Return (X, Y) of the center of cell containing provided text 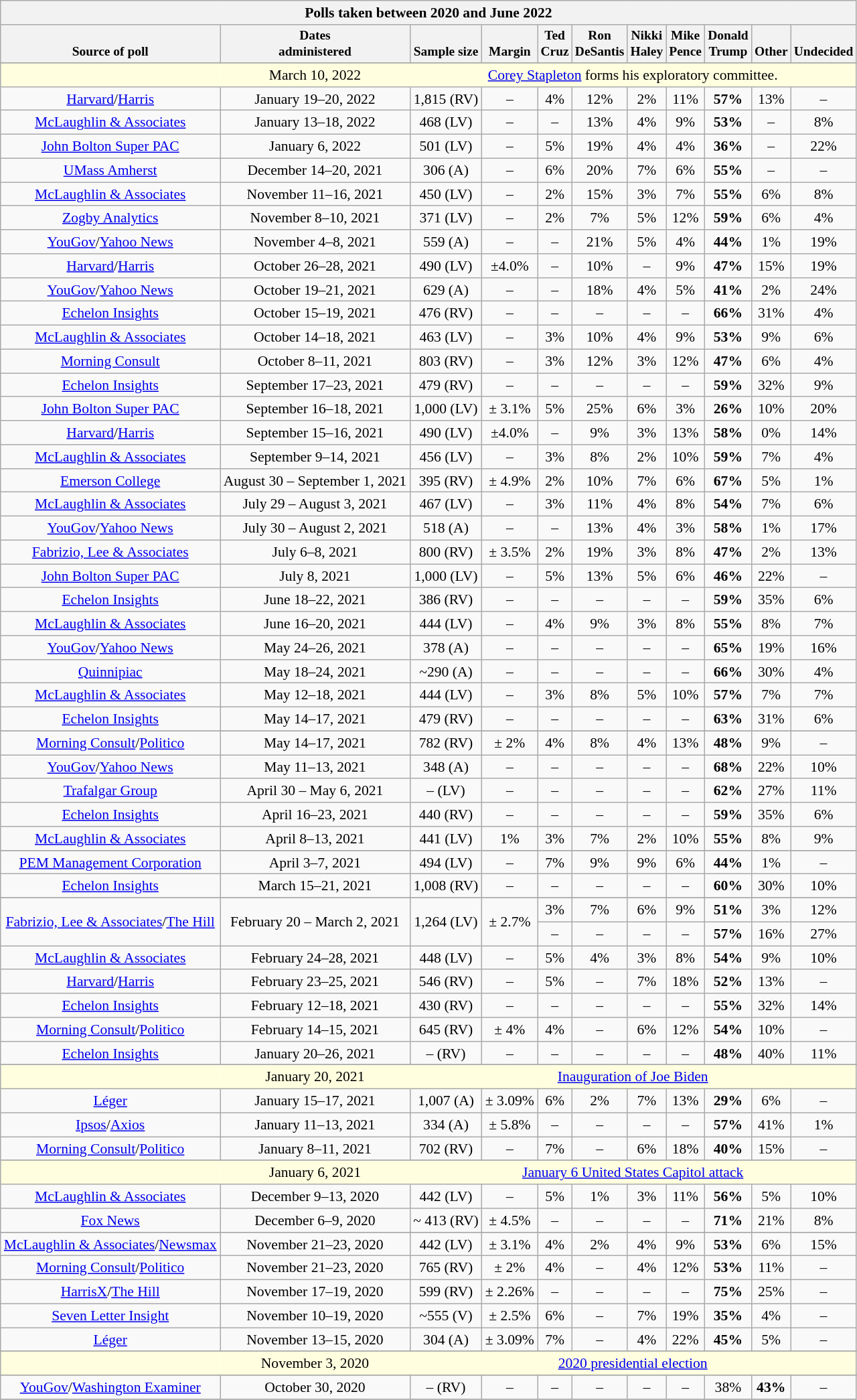
May 12–18, 2021 (315, 695)
± 2.26% (510, 1292)
803 (RV) (446, 362)
Other (771, 44)
26% (728, 409)
306 (A) (446, 170)
RonDeSantis (600, 44)
43% (771, 1387)
71% (728, 1220)
± 4.5% (510, 1220)
June 18–22, 2021 (315, 600)
501 (LV) (446, 147)
Morning Consult (110, 362)
December 9–13, 2020 (315, 1196)
Polls taken between 2020 and June 2022 (428, 13)
1,007 (A) (446, 1101)
April 8–13, 2021 (315, 839)
29% (728, 1101)
518 (A) (446, 529)
45% (728, 1340)
800 (RV) (446, 552)
782 (RV) (446, 744)
36% (728, 147)
NikkiHaley (647, 44)
2020 presidential election (633, 1364)
November 13–15, 2020 (315, 1340)
52% (728, 982)
430 (RV) (446, 1005)
Quinnipiac (110, 672)
April 30 – May 6, 2021 (315, 791)
Datesadministered (315, 44)
January 8–11, 2021 (315, 1149)
September 17–23, 2021 (315, 385)
468 (LV) (446, 123)
HarrisX/The Hill (110, 1292)
476 (RV) (446, 313)
March 10, 2022 (315, 75)
October 19–21, 2021 (315, 290)
July 8, 2021 (315, 576)
Fabrizio, Lee & Associates (110, 552)
November 10–19, 2020 (315, 1316)
0% (771, 433)
January 11–13, 2021 (315, 1125)
January 20, 2021 (315, 1077)
334 (A) (446, 1125)
463 (LV) (446, 338)
371 (LV) (446, 218)
Zogby Analytics (110, 218)
~290 (A) (446, 672)
629 (A) (446, 290)
599 (RV) (446, 1292)
1,008 (RV) (446, 886)
May 11–13, 2021 (315, 767)
1,264 (LV) (446, 922)
Inauguration of Joe Biden (633, 1077)
Source of poll (110, 44)
December 6–9, 2020 (315, 1220)
October 8–11, 2021 (315, 362)
348 (A) (446, 767)
494 (LV) (446, 863)
January 13–18, 2022 (315, 123)
~ 413 (RV) (446, 1220)
UMass Amherst (110, 170)
January 20–26, 2021 (315, 1054)
± 4.9% (510, 481)
November 17–19, 2020 (315, 1292)
Fabrizio, Lee & Associates/The Hill (110, 922)
July 6–8, 2021 (315, 552)
75% (728, 1292)
January 6, 2022 (315, 147)
62% (728, 791)
October 14–18, 2021 (315, 338)
± 5.8% (510, 1125)
October 15–19, 2021 (315, 313)
TedCruz (554, 44)
Margin (510, 44)
July 29 – August 3, 2021 (315, 504)
– (LV) (446, 791)
68% (728, 767)
March 15–21, 2021 (315, 886)
441 (LV) (446, 839)
448 (LV) (446, 958)
± 2.7% (510, 922)
456 (LV) (446, 457)
July 30 – August 2, 2021 (315, 529)
June 16–20, 2021 (315, 624)
January 15–17, 2021 (315, 1101)
304 (A) (446, 1340)
February 23–25, 2021 (315, 982)
May 24–26, 2021 (315, 648)
67% (728, 481)
60% (728, 886)
546 (RV) (446, 982)
January 19–20, 2022 (315, 99)
Seven Letter Insight (110, 1316)
April 3–7, 2021 (315, 863)
September 16–18, 2021 (315, 409)
378 (A) (446, 648)
YouGov/Washington Examiner (110, 1387)
February 24–28, 2021 (315, 958)
October 26–28, 2021 (315, 266)
McLaughlin & Associates/Newsmax (110, 1245)
± 2.5% (510, 1316)
645 (RV) (446, 1030)
PEM Management Corporation (110, 863)
559 (A) (446, 242)
November 3, 2020 (315, 1364)
Corey Stapleton forms his exploratory committee. (633, 75)
Trafalgar Group (110, 791)
702 (RV) (446, 1149)
September 15–16, 2021 (315, 433)
Undecided (824, 44)
May 18–24, 2021 (315, 672)
~555 (V) (446, 1316)
395 (RV) (446, 481)
Fox News (110, 1220)
765 (RV) (446, 1268)
November 11–16, 2021 (315, 194)
February 12–18, 2021 (315, 1005)
MikePence (686, 44)
November 4–8, 2021 (315, 242)
Emerson College (110, 481)
467 (LV) (446, 504)
April 16–23, 2021 (315, 815)
October 30, 2020 (315, 1387)
December 14–20, 2021 (315, 170)
DonaldTrump (728, 44)
17% (824, 529)
440 (RV) (446, 815)
August 30 – September 1, 2021 (315, 481)
63% (728, 719)
± 4% (510, 1030)
± 3.5% (510, 552)
January 6 United States Capitol attack (633, 1173)
46% (728, 576)
386 (RV) (446, 600)
450 (LV) (446, 194)
November 8–10, 2021 (315, 218)
24% (824, 290)
51% (728, 910)
65% (728, 648)
February 20 – March 2, 2021 (315, 922)
September 9–14, 2021 (315, 457)
February 14–15, 2021 (315, 1030)
January 6, 2021 (315, 1173)
56% (728, 1196)
38% (728, 1387)
Ipsos/Axios (110, 1125)
1,815 (RV) (446, 99)
Sample size (446, 44)
